Output the [X, Y] coordinate of the center of the cell containing the given text.  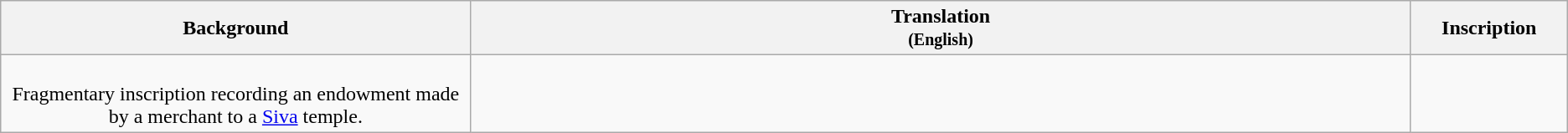
Translation(English) [941, 28]
Background [236, 28]
Inscription [1489, 28]
Fragmentary inscription recording an endowment made by a merchant to a Siva temple. [236, 94]
